Provide the [X, Y] coordinate of the cell's center where the given text is located.  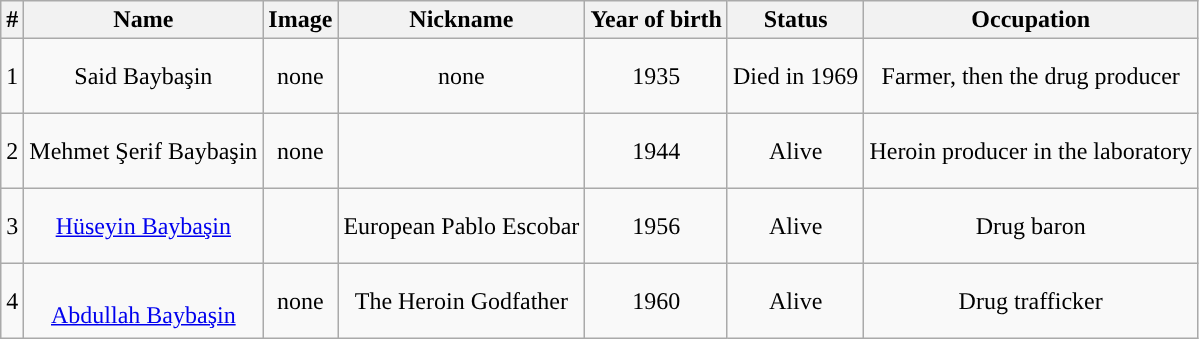
Drug trafficker [1031, 302]
Heroin producer in the laboratory [1031, 152]
Farmer, then the drug producer [1031, 76]
Died in 1969 [795, 76]
# [12, 20]
Nickname [462, 20]
Said Baybaşin [144, 76]
Name [144, 20]
Drug baron [1031, 226]
3 [12, 226]
Year of birth [656, 20]
Status [795, 20]
European Pablo Escobar [462, 226]
2 [12, 152]
1956 [656, 226]
1 [12, 76]
Hüseyin Baybaşin [144, 226]
4 [12, 302]
Abdullah Baybaşin [144, 302]
Image [300, 20]
Occupation [1031, 20]
1960 [656, 302]
1944 [656, 152]
1935 [656, 76]
The Heroin Godfather [462, 302]
Mehmet Şerif Baybaşin [144, 152]
